Find where the given text appears and provide that cell's center as [X, Y] coordinate. 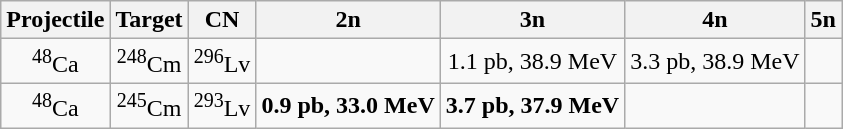
Projectile [56, 20]
0.9 pb, 33.0 MeV [348, 106]
1.1 pb, 38.9 MeV [532, 62]
CN [222, 20]
3.3 pb, 38.9 MeV [715, 62]
3n [532, 20]
4n [715, 20]
3.7 pb, 37.9 MeV [532, 106]
296Lv [222, 62]
245Cm [149, 106]
5n [823, 20]
293Lv [222, 106]
Target [149, 20]
248Cm [149, 62]
2n [348, 20]
